Return (X, Y) of the center of cell containing provided text 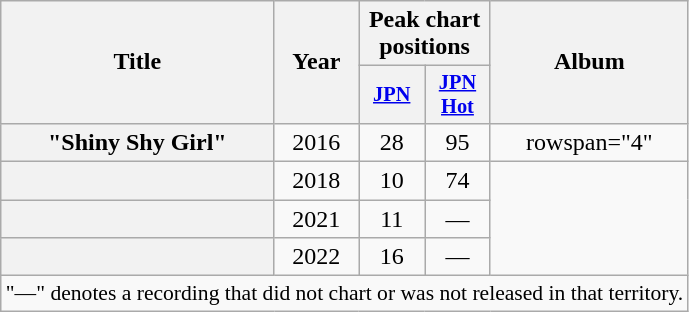
28 (392, 142)
16 (392, 257)
74 (458, 181)
JPNHot (458, 95)
2021 (316, 219)
11 (392, 219)
JPN (392, 95)
10 (392, 181)
2016 (316, 142)
2018 (316, 181)
"—" denotes a recording that did not chart or was not released in that territory. (345, 294)
Peak chart positions (424, 34)
Year (316, 62)
"Shiny Shy Girl" (138, 142)
rowspan="4" (589, 142)
Album (589, 62)
2022 (316, 257)
Title (138, 62)
95 (458, 142)
